Identify which cell holds the provided text, then report its [x, y] central coordinate. 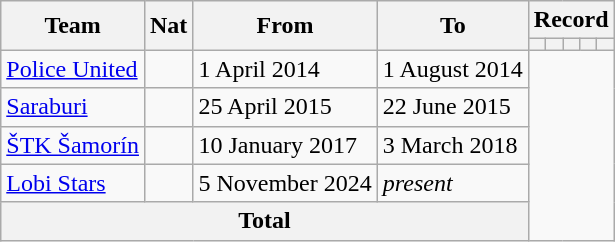
1 August 2014 [452, 69]
Record [571, 20]
1 April 2014 [285, 69]
From [285, 26]
ŠTK Šamorín [73, 145]
Nat [168, 26]
Total [265, 221]
Team [73, 26]
5 November 2024 [285, 183]
To [452, 26]
10 January 2017 [285, 145]
Police United [73, 69]
25 April 2015 [285, 107]
Saraburi [73, 107]
3 March 2018 [452, 145]
22 June 2015 [452, 107]
Lobi Stars [73, 183]
present [452, 183]
